Detect which cell encompasses the target text, then output its [x, y] center coordinate. 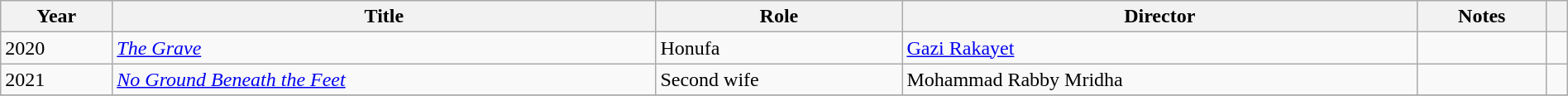
Second wife [779, 79]
Honufa [779, 48]
Year [56, 17]
No Ground Beneath the Feet [384, 79]
Gazi Rakayet [1159, 48]
2021 [56, 79]
Mohammad Rabby Mridha [1159, 79]
The Grave [384, 48]
Title [384, 17]
Director [1159, 17]
Role [779, 17]
Notes [1482, 17]
2020 [56, 48]
